Return the (X, Y) coordinate for the center point of the cell that contains the specified text.  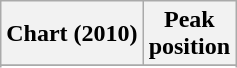
Peak position (189, 34)
Chart (2010) (72, 34)
